Pinpoint the cell where the given text exists, returning its [X, Y] midpoint coordinate. 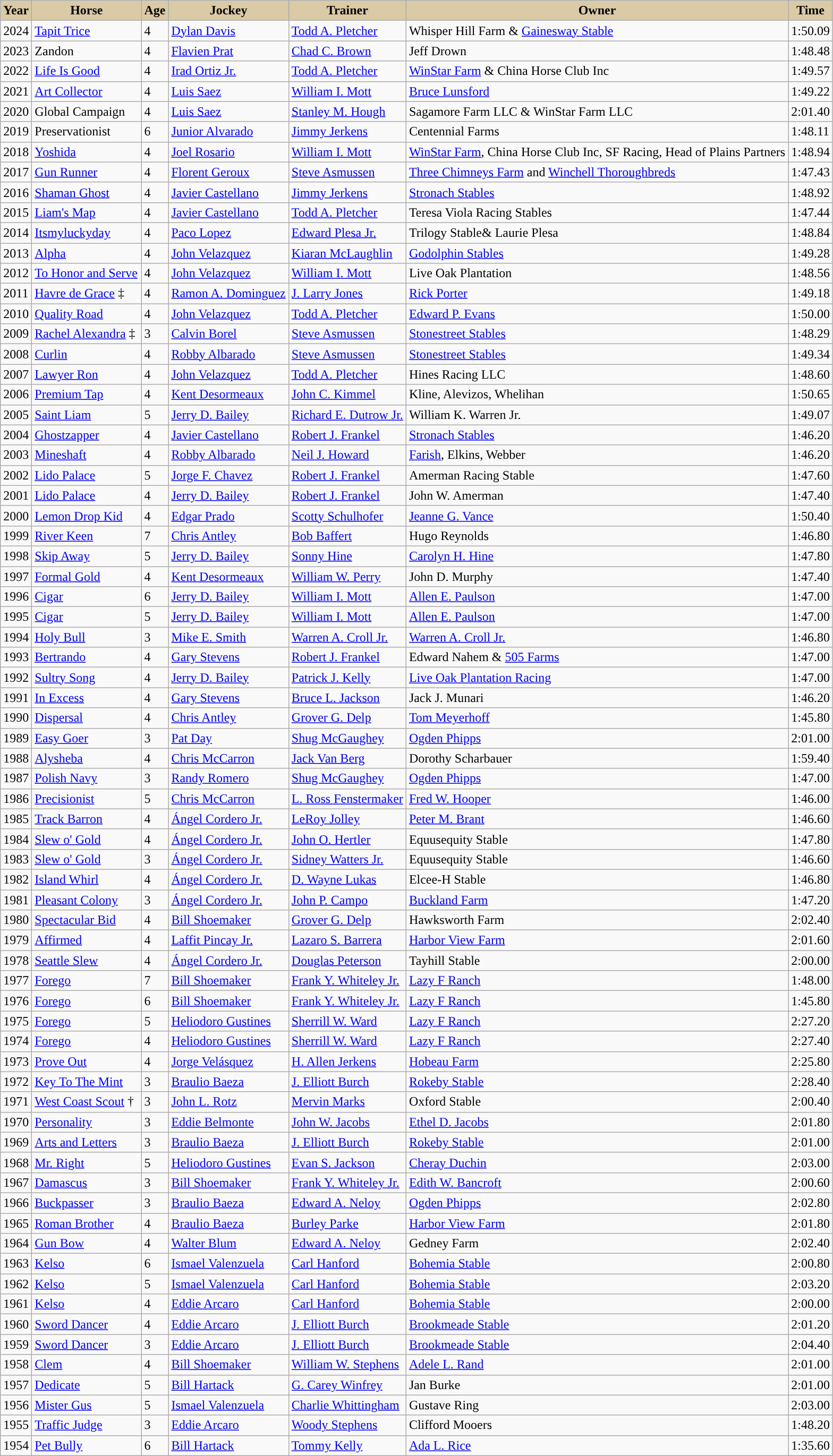
Damascus [87, 1183]
Charlie Whittingham [347, 1405]
Live Oak Plantation [597, 273]
Bruce Lunsford [597, 91]
Zandon [87, 51]
1:59.40 [811, 758]
Ghostzapper [87, 435]
Rick Porter [597, 294]
Alysheba [87, 758]
Hawksworth Farm [597, 920]
Gustave Ring [597, 1405]
Live Oak Plantation Racing [597, 678]
WinStar Farm, China Horse Club Inc, SF Racing, Head of Plains Partners [597, 152]
Horse [87, 11]
1984 [16, 839]
1980 [16, 920]
Peter M. Brant [597, 819]
Polish Navy [87, 778]
D. Wayne Lukas [347, 879]
Mineshaft [87, 455]
Year [16, 11]
John D. Murphy [597, 576]
Jack J. Munari [597, 698]
Age [155, 11]
2011 [16, 294]
2:00.80 [811, 1264]
G. Carey Winfrey [347, 1385]
2022 [16, 71]
Ramon A. Dominguez [228, 294]
2:01.40 [811, 112]
Lazaro S. Barrera [347, 940]
Patrick J. Kelly [347, 678]
1974 [16, 1041]
Kline, Alevizos, Whelihan [597, 395]
Hobeau Farm [597, 1061]
1:49.22 [811, 91]
1965 [16, 1223]
Jeff Drown [597, 51]
1996 [16, 597]
Kiaran McLaughlin [347, 253]
Jack Van Berg [347, 758]
Holy Bull [87, 637]
2:04.40 [811, 1344]
1:50.40 [811, 516]
Flavien Prat [228, 51]
Key To The Mint [87, 1082]
1:48.48 [811, 51]
Personality [87, 1122]
1975 [16, 1021]
Fred W. Hooper [597, 799]
Global Campaign [87, 112]
Easy Goer [87, 738]
1999 [16, 536]
Tommy Kelly [347, 1445]
Edward Nahem & 505 Farms [597, 657]
Amerman Racing Stable [597, 475]
Edith W. Bancroft [597, 1183]
1986 [16, 799]
Dedicate [87, 1385]
1:50.00 [811, 314]
Adele L. Rand [597, 1365]
H. Allen Jerkens [347, 1061]
1:48.94 [811, 152]
Premium Tap [87, 395]
Mr. Right [87, 1162]
1997 [16, 576]
1958 [16, 1365]
In Excess [87, 698]
1960 [16, 1324]
1981 [16, 900]
West Coast Scout † [87, 1102]
Randy Romero [228, 778]
1:48.20 [811, 1425]
2002 [16, 475]
Mister Gus [87, 1405]
2:00.40 [811, 1102]
Track Barron [87, 819]
1:49.34 [811, 354]
1955 [16, 1425]
To Honor and Serve [87, 273]
Island Whirl [87, 879]
John W. Jacobs [347, 1122]
1961 [16, 1304]
Three Chimneys Farm and Winchell Thoroughbreds [597, 172]
2:02.80 [811, 1203]
1959 [16, 1344]
1966 [16, 1203]
2000 [16, 516]
Neil J. Howard [347, 455]
2:25.80 [811, 1061]
Sonny Hine [347, 556]
Buckpasser [87, 1203]
1991 [16, 698]
1990 [16, 718]
1:50.09 [811, 31]
1968 [16, 1162]
1:46.00 [811, 799]
John C. Kimmel [347, 395]
1988 [16, 758]
Ada L. Rice [597, 1445]
1970 [16, 1122]
2005 [16, 415]
WinStar Farm & China Horse Club Inc [597, 71]
William W. Perry [347, 576]
2:00.60 [811, 1183]
Clem [87, 1365]
John O. Hertler [347, 839]
Cheray Duchin [597, 1162]
Preservationist [87, 132]
2:27.20 [811, 1021]
1:35.60 [811, 1445]
Centennial Farms [597, 132]
Gun Bow [87, 1244]
Traffic Judge [87, 1425]
2:03.20 [811, 1284]
1982 [16, 879]
2009 [16, 334]
1994 [16, 637]
Irad Ortiz Jr. [228, 71]
Time [811, 11]
Precisionist [87, 799]
1998 [16, 556]
Tom Meyerhoff [597, 718]
1:48.00 [811, 981]
John W. Amerman [597, 495]
2017 [16, 172]
Formal Gold [87, 576]
Tapit Trice [87, 31]
1967 [16, 1183]
1978 [16, 961]
Prove Out [87, 1061]
1:48.29 [811, 334]
2001 [16, 495]
J. Larry Jones [347, 294]
1964 [16, 1244]
Eddie Belmonte [228, 1122]
1:48.56 [811, 273]
Arts and Letters [87, 1142]
Mike E. Smith [228, 637]
Pleasant Colony [87, 900]
Teresa Viola Racing Stables [597, 212]
1973 [16, 1061]
LeRoy Jolley [347, 819]
Pat Day [228, 738]
Calvin Borel [228, 334]
Pet Bully [87, 1445]
Itsmyluckyday [87, 233]
2:01.20 [811, 1324]
Owner [597, 11]
1956 [16, 1405]
1:47.44 [811, 212]
2023 [16, 51]
1:48.11 [811, 132]
1977 [16, 981]
Richard E. Dutrow Jr. [347, 415]
Mervin Marks [347, 1102]
Clifford Mooers [597, 1425]
Dispersal [87, 718]
1969 [16, 1142]
Whisper Hill Farm & Gainesway Stable [597, 31]
Carolyn H. Hine [597, 556]
Dylan Davis [228, 31]
2015 [16, 212]
John L. Rotz [228, 1102]
1989 [16, 738]
Art Collector [87, 91]
2016 [16, 192]
Junior Alvarado [228, 132]
Roman Brother [87, 1223]
1962 [16, 1284]
Hines Racing LLC [597, 374]
Yoshida [87, 152]
1:48.60 [811, 374]
Florent Geroux [228, 172]
Life Is Good [87, 71]
2012 [16, 273]
William W. Stephens [347, 1365]
Chad C. Brown [347, 51]
William K. Warren Jr. [597, 415]
River Keen [87, 536]
Douglas Peterson [347, 961]
2014 [16, 233]
Dorothy Scharbauer [597, 758]
2010 [16, 314]
Laffit Pincay Jr. [228, 940]
1:49.57 [811, 71]
Ethel D. Jacobs [597, 1122]
Shaman Ghost [87, 192]
Woody Stephens [347, 1425]
Hugo Reynolds [597, 536]
1972 [16, 1082]
Bruce L. Jackson [347, 698]
1:47.20 [811, 900]
Jockey [228, 11]
2007 [16, 374]
Havre de Grace ‡ [87, 294]
1979 [16, 940]
2:28.40 [811, 1082]
Rachel Alexandra ‡ [87, 334]
2024 [16, 31]
2003 [16, 455]
Sidney Watters Jr. [347, 859]
Liam's Map [87, 212]
1:49.28 [811, 253]
1:47.43 [811, 172]
Saint Liam [87, 415]
1983 [16, 859]
Spectacular Bid [87, 920]
Bob Baffert [347, 536]
Joel Rosario [228, 152]
Sultry Song [87, 678]
Jeanne G. Vance [597, 516]
Buckland Farm [597, 900]
1957 [16, 1385]
Jorge Velásquez [228, 1061]
Godolphin Stables [597, 253]
2008 [16, 354]
1963 [16, 1264]
1987 [16, 778]
Jorge F. Chavez [228, 475]
2021 [16, 91]
1:48.84 [811, 233]
1:49.07 [811, 415]
Quality Road [87, 314]
Stanley M. Hough [347, 112]
2006 [16, 395]
Sagamore Farm LLC & WinStar Farm LLC [597, 112]
Edward Plesa Jr. [347, 233]
Burley Parke [347, 1223]
Bertrando [87, 657]
Walter Blum [228, 1244]
1992 [16, 678]
Edward P. Evans [597, 314]
1976 [16, 1001]
Paco Lopez [228, 233]
Oxford Stable [597, 1102]
Alpha [87, 253]
Seattle Slew [87, 961]
2013 [16, 253]
2019 [16, 132]
Edgar Prado [228, 516]
Jan Burke [597, 1385]
2020 [16, 112]
L. Ross Fenstermaker [347, 799]
Skip Away [87, 556]
2018 [16, 152]
Tayhill Stable [597, 961]
1985 [16, 819]
1:48.92 [811, 192]
Evan S. Jackson [347, 1162]
2:01.60 [811, 940]
2:27.40 [811, 1041]
Trainer [347, 11]
Gedney Farm [597, 1244]
John P. Campo [347, 900]
1971 [16, 1102]
Elcee-H Stable [597, 879]
Scotty Schulhofer [347, 516]
Gun Runner [87, 172]
Curlin [87, 354]
1:49.18 [811, 294]
Farish, Elkins, Webber [597, 455]
1954 [16, 1445]
Affirmed [87, 940]
Trilogy Stable& Laurie Plesa [597, 233]
1:47.60 [811, 475]
2004 [16, 435]
Lemon Drop Kid [87, 516]
1:50.65 [811, 395]
1995 [16, 617]
Lawyer Ron [87, 374]
1993 [16, 657]
